Provide the (X, Y) coordinate of the cell's center where the given text is located.  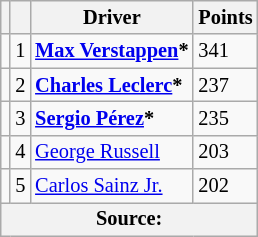
Max Verstappen* (112, 51)
George Russell (112, 152)
Driver (112, 17)
235 (225, 118)
237 (225, 85)
5 (20, 186)
203 (225, 152)
Points (225, 17)
1 (20, 51)
3 (20, 118)
Sergio Pérez* (112, 118)
Source: (130, 219)
202 (225, 186)
4 (20, 152)
Carlos Sainz Jr. (112, 186)
2 (20, 85)
Charles Leclerc* (112, 85)
341 (225, 51)
